Output the (X, Y) coordinate of the center of the cell containing the given text.  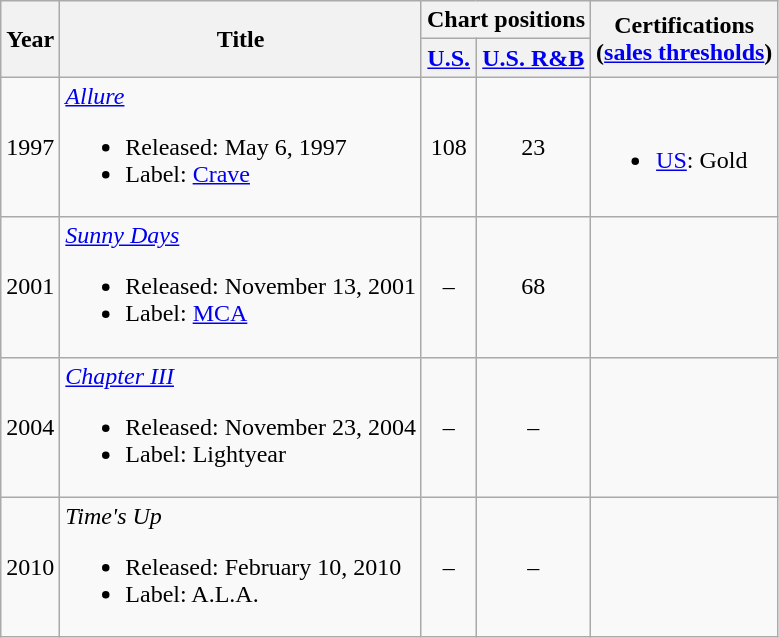
U.S. (448, 58)
AllureReleased: May 6, 1997Label: Crave (241, 147)
68 (534, 287)
Certifications(sales thresholds) (684, 39)
108 (448, 147)
2001 (30, 287)
23 (534, 147)
1997 (30, 147)
Year (30, 39)
U.S. R&B (534, 58)
US: Gold (684, 147)
2004 (30, 427)
Time's UpReleased: February 10, 2010Label: A.L.A. (241, 567)
Title (241, 39)
Chapter IIIReleased: November 23, 2004Label: Lightyear (241, 427)
Chart positions (506, 20)
Sunny DaysReleased: November 13, 2001Label: MCA (241, 287)
2010 (30, 567)
